Scan for the cell matching the given text and deliver its [X, Y] coordinate at center. 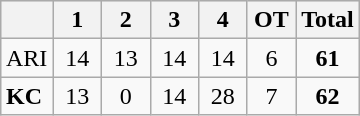
6 [272, 58]
28 [224, 96]
62 [328, 96]
ARI [26, 58]
KC [26, 96]
2 [126, 20]
Total [328, 20]
1 [78, 20]
0 [126, 96]
7 [272, 96]
OT [272, 20]
61 [328, 58]
4 [224, 20]
3 [174, 20]
